Return the (x, y) coordinate for the center point of the cell that contains the specified text.  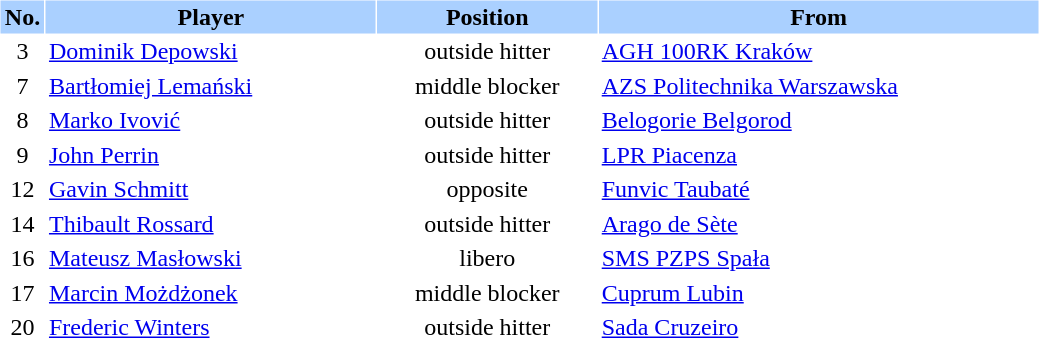
Gavin Schmitt (211, 190)
8 (22, 120)
12 (22, 190)
Arago de Sète (819, 224)
SMS PZPS Spała (819, 258)
Mateusz Masłowski (211, 258)
John Perrin (211, 154)
libero (487, 258)
Bartłomiej Lemański (211, 86)
3 (22, 52)
Player (211, 16)
AZS Politechnika Warszawska (819, 86)
Marko Ivović (211, 120)
Belogorie Belgorod (819, 120)
17 (22, 292)
9 (22, 154)
16 (22, 258)
Thibault Rossard (211, 224)
Funvic Taubaté (819, 190)
AGH 100RK Kraków (819, 52)
Marcin Możdżonek (211, 292)
From (819, 16)
7 (22, 86)
Position (487, 16)
14 (22, 224)
Dominik Depowski (211, 52)
opposite (487, 190)
No. (22, 16)
Cuprum Lubin (819, 292)
LPR Piacenza (819, 154)
